Provide the (X, Y) coordinate of the cell's center where the given text is located.  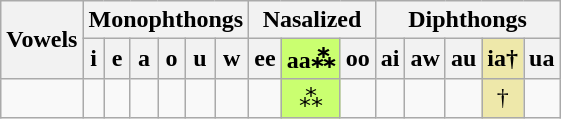
ua (542, 59)
ee (265, 59)
Vowels (42, 40)
⁂ (310, 98)
oo (358, 59)
u (200, 59)
e (117, 59)
† (503, 98)
Monophthongs (166, 20)
Diphthongs (468, 20)
au (463, 59)
Nasalized (312, 20)
w (232, 59)
ia† (503, 59)
aa⁂ (310, 59)
i (94, 59)
aw (425, 59)
ai (390, 59)
a (144, 59)
o (172, 59)
